Detect which cell encompasses the target text, then output its (X, Y) center coordinate. 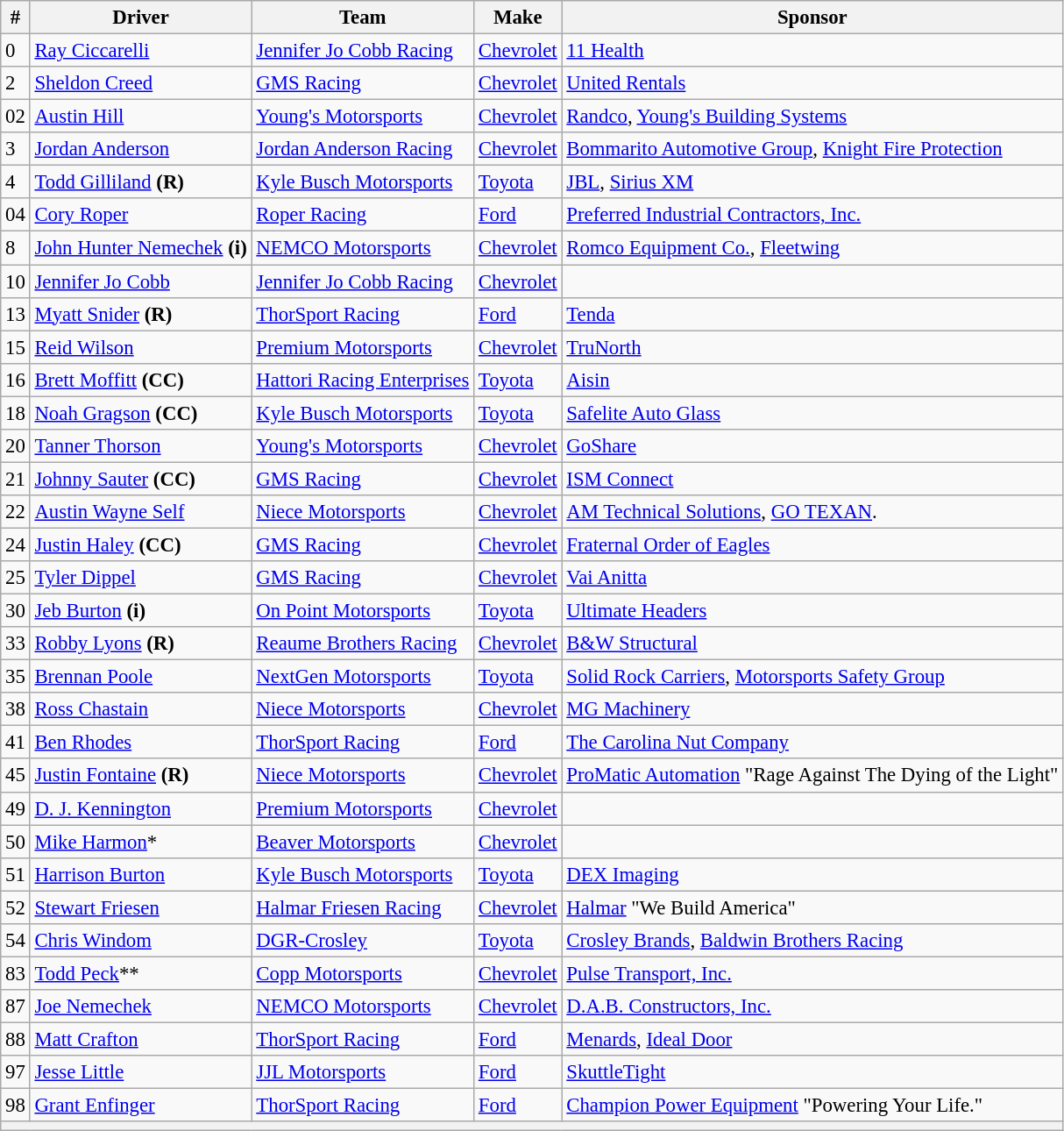
Brennan Poole (140, 677)
Beaver Motorsports (363, 842)
Ultimate Headers (812, 611)
45 (16, 776)
24 (16, 544)
87 (16, 1007)
Tanner Thorson (140, 446)
54 (16, 941)
Noah Gragson (CC) (140, 413)
United Rentals (812, 83)
Halmar Friesen Racing (363, 907)
DGR-Crosley (363, 941)
MG Machinery (812, 709)
Solid Rock Carriers, Motorsports Safety Group (812, 677)
35 (16, 677)
16 (16, 380)
2 (16, 83)
GoShare (812, 446)
Harrison Burton (140, 874)
11 Health (812, 51)
Brett Moffitt (CC) (140, 380)
49 (16, 808)
0 (16, 51)
Copp Motorsports (363, 973)
10 (16, 281)
Justin Fontaine (R) (140, 776)
52 (16, 907)
8 (16, 248)
20 (16, 446)
88 (16, 1039)
22 (16, 512)
Grant Enfinger (140, 1106)
Aisin (812, 380)
AM Technical Solutions, GO TEXAN. (812, 512)
Matt Crafton (140, 1039)
02 (16, 117)
Safelite Auto Glass (812, 413)
Romco Equipment Co., Fleetwing (812, 248)
Pulse Transport, Inc. (812, 973)
ISM Connect (812, 479)
TruNorth (812, 347)
Chris Windom (140, 941)
Todd Peck** (140, 973)
Reaume Brothers Racing (363, 644)
Robby Lyons (R) (140, 644)
Austin Wayne Self (140, 512)
Tyler Dippel (140, 578)
Randco, Young's Building Systems (812, 117)
Jeb Burton (i) (140, 611)
The Carolina Nut Company (812, 743)
# (16, 18)
Cory Roper (140, 215)
Jennifer Jo Cobb (140, 281)
Fraternal Order of Eagles (812, 544)
Halmar "We Build America" (812, 907)
JJL Motorsports (363, 1072)
Jesse Little (140, 1072)
Mike Harmon* (140, 842)
Preferred Industrial Contractors, Inc. (812, 215)
Ross Chastain (140, 709)
Jordan Anderson (140, 149)
B&W Structural (812, 644)
21 (16, 479)
51 (16, 874)
Vai Anitta (812, 578)
4 (16, 182)
33 (16, 644)
Myatt Snider (R) (140, 314)
DEX Imaging (812, 874)
98 (16, 1106)
Reid Wilson (140, 347)
Sheldon Creed (140, 83)
41 (16, 743)
Jordan Anderson Racing (363, 149)
Ray Ciccarelli (140, 51)
Roper Racing (363, 215)
13 (16, 314)
Joe Nemechek (140, 1007)
D. J. Kennington (140, 808)
97 (16, 1072)
Sponsor (812, 18)
Ben Rhodes (140, 743)
Austin Hill (140, 117)
04 (16, 215)
John Hunter Nemechek (i) (140, 248)
Bommarito Automotive Group, Knight Fire Protection (812, 149)
25 (16, 578)
Make (518, 18)
Menards, Ideal Door (812, 1039)
Todd Gilliland (R) (140, 182)
83 (16, 973)
D.A.B. Constructors, Inc. (812, 1007)
Justin Haley (CC) (140, 544)
ProMatic Automation "Rage Against The Dying of the Light" (812, 776)
18 (16, 413)
On Point Motorsports (363, 611)
38 (16, 709)
30 (16, 611)
Crosley Brands, Baldwin Brothers Racing (812, 941)
NextGen Motorsports (363, 677)
SkuttleTight (812, 1072)
JBL, Sirius XM (812, 182)
Team (363, 18)
Driver (140, 18)
Tenda (812, 314)
Hattori Racing Enterprises (363, 380)
15 (16, 347)
Champion Power Equipment "Powering Your Life." (812, 1106)
3 (16, 149)
Stewart Friesen (140, 907)
50 (16, 842)
Johnny Sauter (CC) (140, 479)
